Output the [X, Y] coordinate of the center of the cell containing the given text.  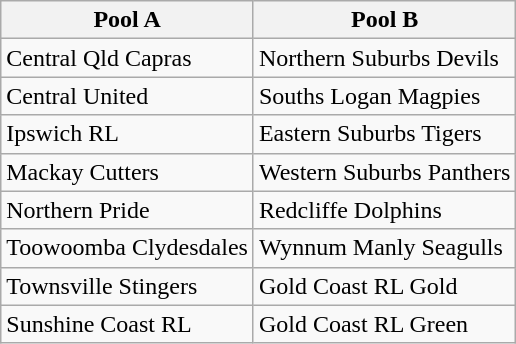
Souths Logan Magpies [384, 96]
Toowoomba Clydesdales [128, 248]
Townsville Stingers [128, 286]
Wynnum Manly Seagulls [384, 248]
Pool A [128, 20]
Central Qld Capras [128, 58]
Central United [128, 96]
Gold Coast RL Gold [384, 286]
Sunshine Coast RL [128, 324]
Mackay Cutters [128, 172]
Ipswich RL [128, 134]
Northern Pride [128, 210]
Northern Suburbs Devils [384, 58]
Eastern Suburbs Tigers [384, 134]
Pool B [384, 20]
Western Suburbs Panthers [384, 172]
Redcliffe Dolphins [384, 210]
Gold Coast RL Green [384, 324]
